Return the (X, Y) coordinate for the center point of the cell that contains the specified text.  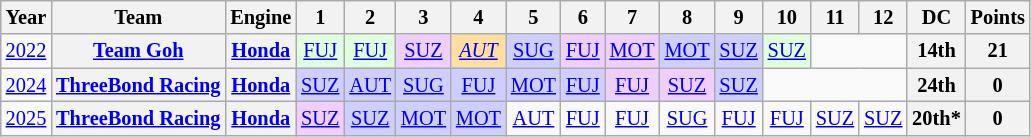
11 (835, 17)
4 (478, 17)
6 (583, 17)
Points (998, 17)
2025 (26, 118)
12 (883, 17)
2022 (26, 51)
2 (370, 17)
9 (739, 17)
Team (138, 17)
7 (632, 17)
Year (26, 17)
14th (936, 51)
20th* (936, 118)
3 (424, 17)
Engine (260, 17)
Team Goh (138, 51)
10 (787, 17)
2024 (26, 85)
8 (688, 17)
1 (320, 17)
21 (998, 51)
24th (936, 85)
5 (534, 17)
DC (936, 17)
